Output the (X, Y) coordinate of the center of the cell containing the given text.  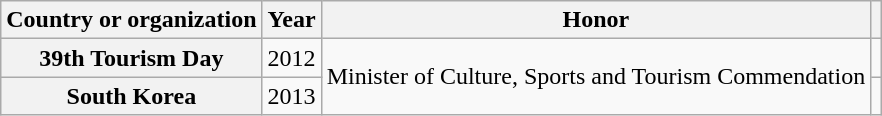
39th Tourism Day (132, 58)
Country or organization (132, 20)
2013 (292, 96)
South Korea (132, 96)
Year (292, 20)
2012 (292, 58)
Minister of Culture, Sports and Tourism Commendation (596, 77)
Honor (596, 20)
